Return the [X, Y] coordinate for the center point of the cell that contains the specified text.  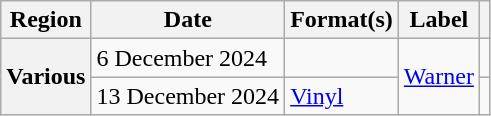
13 December 2024 [188, 96]
Region [46, 20]
Format(s) [342, 20]
Date [188, 20]
Warner [438, 77]
Various [46, 77]
Vinyl [342, 96]
Label [438, 20]
6 December 2024 [188, 58]
